Scan for the cell matching the given text and deliver its [x, y] coordinate at center. 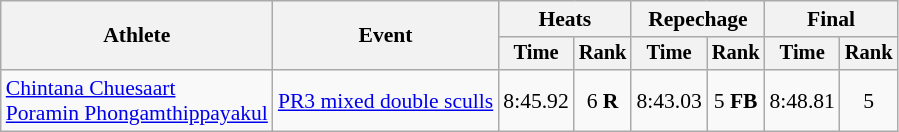
Repechage [698, 19]
Athlete [137, 36]
Final [830, 19]
Heats [564, 19]
PR3 mixed double sculls [386, 100]
8:48.81 [802, 100]
8:43.03 [668, 100]
5 [869, 100]
6 R [603, 100]
Event [386, 36]
5 FB [736, 100]
8:45.92 [536, 100]
Chintana ChuesaartPoramin Phongamthippayakul [137, 100]
